Pinpoint the cell where the given text exists, returning its [x, y] midpoint coordinate. 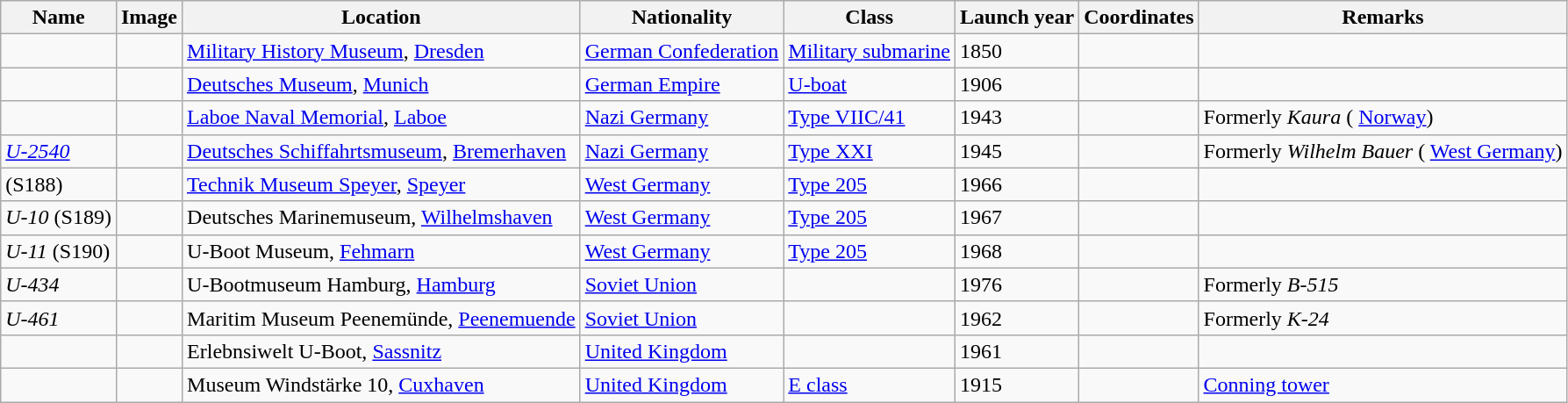
E class [870, 385]
1962 [1018, 318]
Name [59, 18]
Type XXI [870, 151]
Formerly Kaura ( Norway) [1383, 118]
Remarks [1383, 18]
Military History Museum, Dresden [382, 51]
U-2540 [59, 151]
1945 [1018, 151]
1915 [1018, 385]
1967 [1018, 218]
Formerly Wilhelm Bauer ( West Germany) [1383, 151]
Type VIIC/41 [870, 118]
1966 [1018, 184]
U-11 (S190) [59, 251]
Deutsches Marinemuseum, Wilhelmshaven [382, 218]
1976 [1018, 284]
1850 [1018, 51]
Erlebnsiwelt U-Boot, Sassnitz [382, 351]
Location [382, 18]
Image [149, 18]
Nationality [682, 18]
Deutsches Museum, Munich [382, 84]
U-Boot Museum, Fehmarn [382, 251]
Formerly B-515 [1383, 284]
1968 [1018, 251]
Military submarine [870, 51]
Maritim Museum Peenemünde, Peenemuende [382, 318]
Deutsches Schiffahrtsmuseum, Bremerhaven [382, 151]
(S188) [59, 184]
1906 [1018, 84]
Launch year [1018, 18]
Technik Museum Speyer, Speyer [382, 184]
U-461 [59, 318]
U-Bootmuseum Hamburg, Hamburg [382, 284]
Museum Windstärke 10, Cuxhaven [382, 385]
U-10 (S189) [59, 218]
Conning tower [1383, 385]
1943 [1018, 118]
Laboe Naval Memorial, Laboe [382, 118]
German Empire [682, 84]
Coordinates [1139, 18]
Class [870, 18]
1961 [1018, 351]
German Confederation [682, 51]
U-boat [870, 84]
Formerly K-24 [1383, 318]
U-434 [59, 284]
